Return (x, y) of the center of cell containing provided text 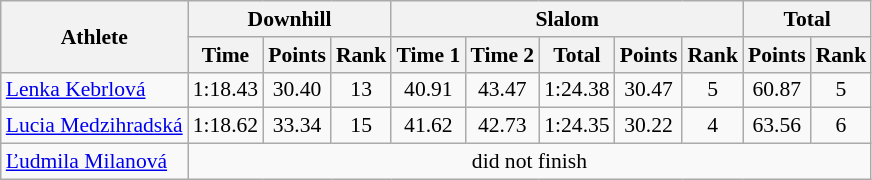
Slalom (567, 19)
41.62 (428, 126)
40.91 (428, 90)
30.22 (649, 126)
did not finish (530, 162)
Time (226, 55)
Time 1 (428, 55)
30.40 (297, 90)
43.47 (502, 90)
30.47 (649, 90)
33.34 (297, 126)
13 (362, 90)
1:24.35 (576, 126)
4 (712, 126)
Ľudmila Milanová (94, 162)
Downhill (290, 19)
6 (842, 126)
1:18.43 (226, 90)
Athlete (94, 36)
Time 2 (502, 55)
63.56 (777, 126)
Lucia Medzihradská (94, 126)
1:18.62 (226, 126)
15 (362, 126)
Lenka Kebrlová (94, 90)
1:24.38 (576, 90)
42.73 (502, 126)
60.87 (777, 90)
